From the cell containing the given text, extract its center point as (X, Y) coordinate. 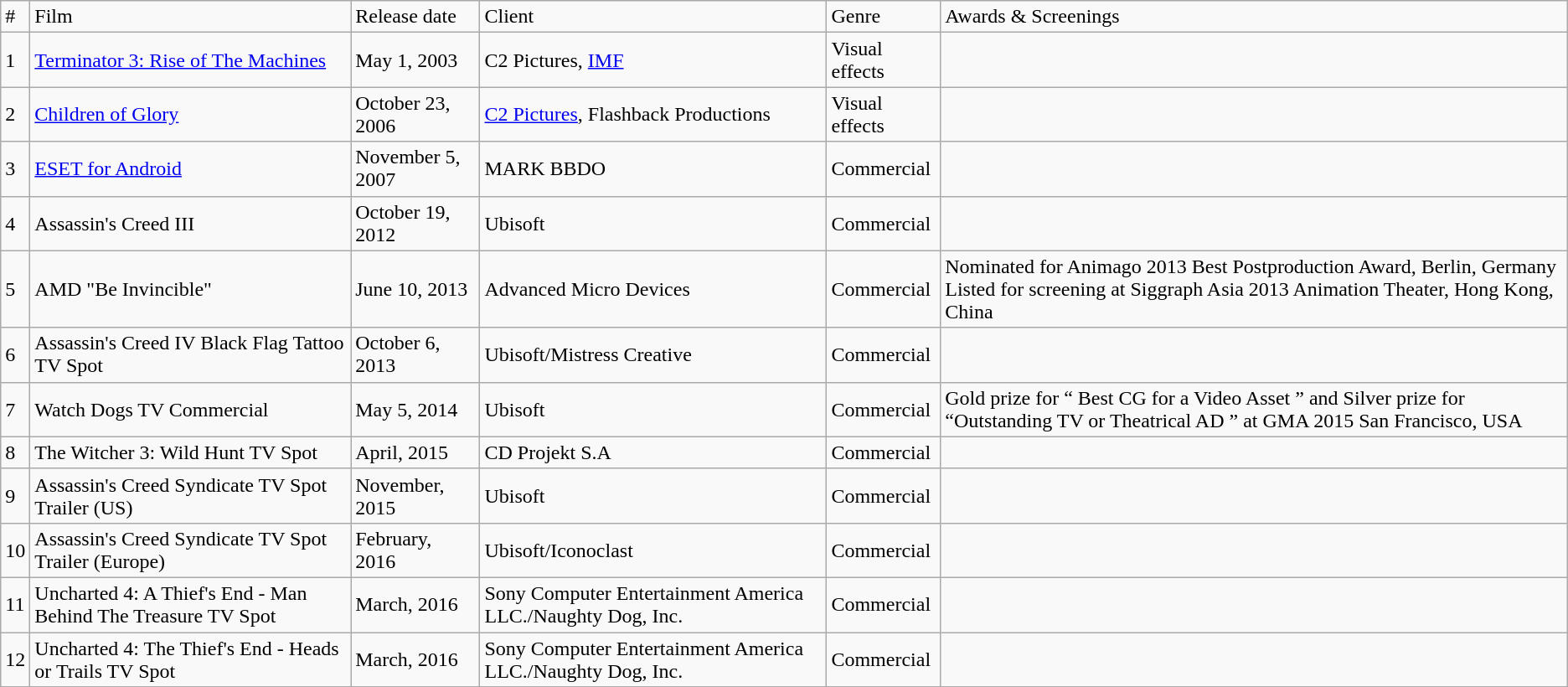
11 (15, 605)
3 (15, 169)
Gold prize for “ Best CG for a Video Asset ” and Silver prize for “Outstanding TV or Theatrical AD ” at GMA 2015 San Francisco, USA (1255, 409)
October 19, 2012 (415, 223)
6 (15, 355)
Assassin's Creed III (191, 223)
Awards & Screenings (1255, 17)
April, 2015 (415, 452)
Children of Glory (191, 114)
# (15, 17)
Film (191, 17)
1 (15, 60)
4 (15, 223)
7 (15, 409)
Terminator 3: Rise of The Machines (191, 60)
Release date (415, 17)
MARK BBDO (653, 169)
Nominated for Animago 2013 Best Postproduction Award, Berlin, GermanyListed for screening at Siggraph Asia 2013 Animation Theater, Hong Kong, China (1255, 289)
Assassin's Creed Syndicate TV Spot Trailer (US) (191, 496)
AMD "Be Invincible" (191, 289)
May 5, 2014 (415, 409)
February, 2016 (415, 550)
Genre (884, 17)
5 (15, 289)
Client (653, 17)
Ubisoft/Mistress Creative (653, 355)
November, 2015 (415, 496)
12 (15, 659)
C2 Pictures, Flashback Productions (653, 114)
October 6, 2013 (415, 355)
May 1, 2003 (415, 60)
Ubisoft/Iconoclast (653, 550)
Uncharted 4: The Thief's End - Heads or Trails TV Spot (191, 659)
10 (15, 550)
8 (15, 452)
Assassin's Creed Syndicate TV Spot Trailer (Europe) (191, 550)
The Witcher 3: Wild Hunt TV Spot (191, 452)
Uncharted 4: A Thief's End - Man Behind The Treasure TV Spot (191, 605)
Advanced Micro Devices (653, 289)
November 5, 2007 (415, 169)
October 23, 2006 (415, 114)
CD Projekt S.A (653, 452)
June 10, 2013 (415, 289)
2 (15, 114)
ESET for Android (191, 169)
Watch Dogs TV Commercial (191, 409)
9 (15, 496)
C2 Pictures, IMF (653, 60)
Assassin's Creed IV Black Flag Tattoo TV Spot (191, 355)
